Determine the [x, y] coordinate at the center of the cell enclosing the given text.  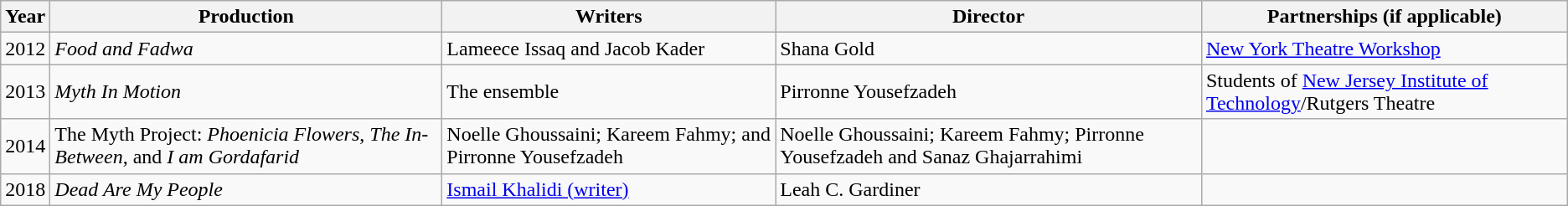
Students of New Jersey Institute of Technology/Rutgers Theatre [1384, 92]
The ensemble [609, 92]
2014 [25, 146]
Year [25, 17]
Noelle Ghoussaini; Kareem Fahmy; Pirronne Yousefzadeh and Sanaz Ghajarrahimi [988, 146]
Myth In Motion [246, 92]
Lameece Issaq and Jacob Kader [609, 49]
2012 [25, 49]
Production [246, 17]
Food and Fadwa [246, 49]
2013 [25, 92]
Writers [609, 17]
New York Theatre Workshop [1384, 49]
2018 [25, 189]
Noelle Ghoussaini; Kareem Fahmy; and Pirronne Yousefzadeh [609, 146]
Partnerships (if applicable) [1384, 17]
Director [988, 17]
Leah C. Gardiner [988, 189]
Dead Are My People [246, 189]
Ismail Khalidi (writer) [609, 189]
Shana Gold [988, 49]
The Myth Project: Phoenicia Flowers, The In-Between, and I am Gordafarid [246, 146]
Pirronne Yousefzadeh [988, 92]
